Find where the given text appears and provide that cell's center as (X, Y) coordinate. 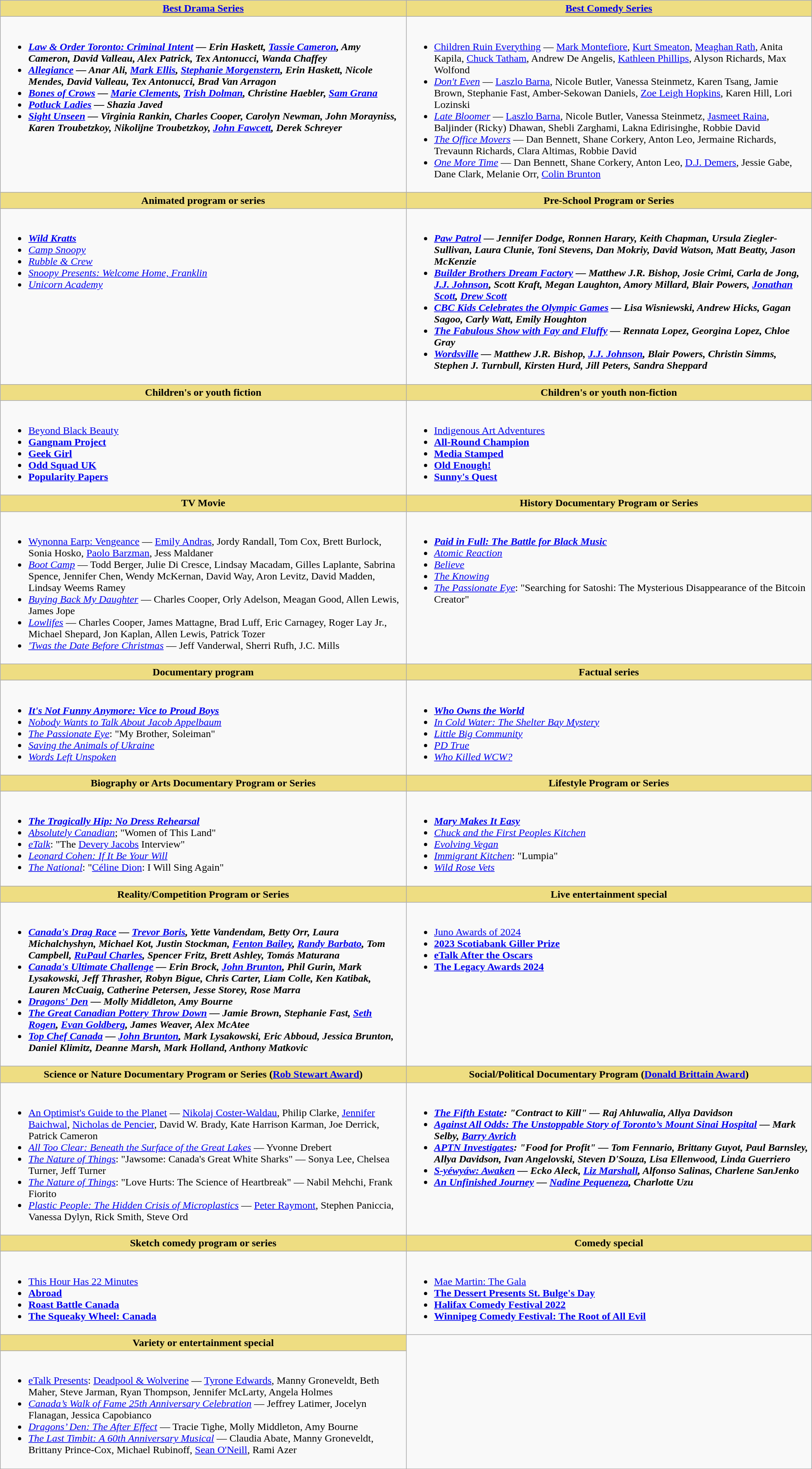
Pre-School Program or Series (609, 200)
Variety or entertainment special (203, 1343)
Children's or youth fiction (203, 392)
Children's or youth non-fiction (609, 392)
Indigenous Art AdventuresAll-Round ChampionMedia StampedOld Enough!Sunny's Quest (609, 448)
Mary Makes It EasyChuck and the First Peoples KitchenEvolving VeganImmigrant Kitchen: "Lumpia"Wild Rose Vets (609, 839)
Juno Awards of 20242023 Scotiabank Giller PrizeeTalk After the OscarsThe Legacy Awards 2024 (609, 984)
Mae Martin: The GalaThe Dessert Presents St. Bulge's DayHalifax Comedy Festival 2022Winnipeg Comedy Festival: The Root of All Evil (609, 1293)
Lifestyle Program or Series (609, 783)
This Hour Has 22 MinutesAbroadRoast Battle CanadaThe Squeaky Wheel: Canada (203, 1293)
Comedy special (609, 1243)
Wild KrattsCamp SnoopyRubble & CrewSnoopy Presents: Welcome Home, FranklinUnicorn Academy (203, 296)
Factual series (609, 672)
Social/Political Documentary Program (Donald Brittain Award) (609, 1075)
Science or Nature Documentary Program or Series (Rob Stewart Award) (203, 1075)
Biography or Arts Documentary Program or Series (203, 783)
History Documentary Program or Series (609, 503)
Reality/Competition Program or Series (203, 894)
Documentary program (203, 672)
Who Owns the WorldIn Cold Water: The Shelter Bay MysteryLittle Big CommunityPD TrueWho Killed WCW? (609, 727)
TV Movie (203, 503)
Beyond Black BeautyGangnam ProjectGeek GirlOdd Squad UKPopularity Papers (203, 448)
Best Drama Series (203, 9)
Live entertainment special (609, 894)
Animated program or series (203, 200)
Sketch comedy program or series (203, 1243)
Best Comedy Series (609, 9)
